Find where the given text appears and provide that cell's center as (x, y) coordinate. 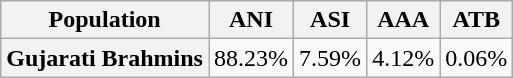
ANI (250, 20)
88.23% (250, 58)
4.12% (404, 58)
Gujarati Brahmins (105, 58)
Population (105, 20)
ASI (330, 20)
AAA (404, 20)
7.59% (330, 58)
ATB (476, 20)
0.06% (476, 58)
